Extract the [x, y] coordinate from the center of the cell holding the provided text.  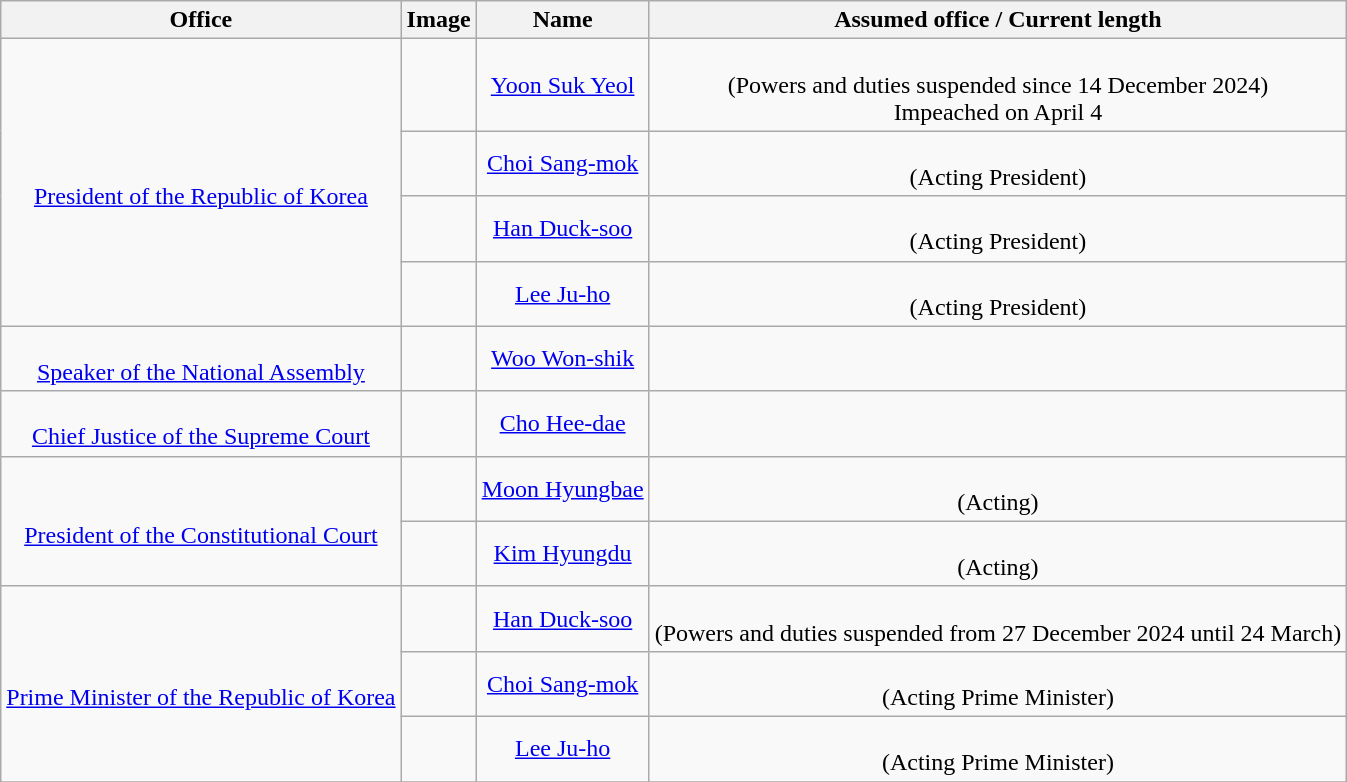
Kim Hyungdu [562, 554]
President of the Constitutional Court [201, 521]
Moon Hyungbae [562, 488]
Speaker of the National Assembly [201, 358]
Name [562, 20]
Image [438, 20]
(Powers and duties suspended from 27 December 2024 until 24 March) [998, 618]
Prime Minister of the Republic of Korea [201, 684]
Cho Hee-dae [562, 424]
Woo Won-shik [562, 358]
President of the Republic of Korea [201, 182]
Office [201, 20]
(Powers and duties suspended since 14 December 2024)Impeached on April 4 [998, 85]
Chief Justice of the Supreme Court [201, 424]
Assumed office / Current length [998, 20]
Yoon Suk Yeol [562, 85]
